Pinpoint the cell where the given text exists, returning its [x, y] midpoint coordinate. 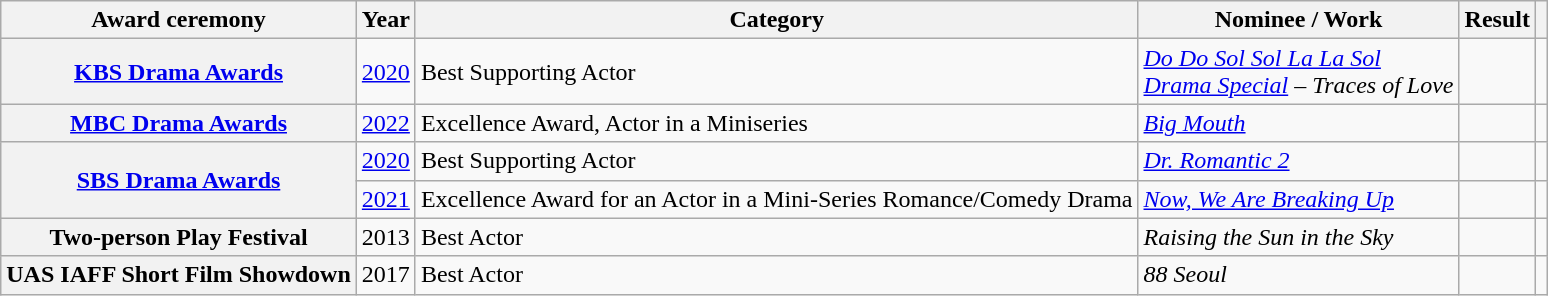
Dr. Romantic 2 [1298, 161]
2022 [386, 123]
UAS IAFF Short Film Showdown [179, 275]
Now, We Are Breaking Up [1298, 199]
Nominee / Work [1298, 20]
Category [776, 20]
88 Seoul [1298, 275]
Do Do Sol Sol La La Sol Drama Special – Traces of Love [1298, 72]
Raising the Sun in the Sky [1298, 237]
KBS Drama Awards [179, 72]
2013 [386, 237]
SBS Drama Awards [179, 180]
Result [1497, 20]
Two-person Play Festival [179, 237]
Big Mouth [1298, 123]
Award ceremony [179, 20]
2021 [386, 199]
Excellence Award, Actor in a Miniseries [776, 123]
Year [386, 20]
2017 [386, 275]
MBC Drama Awards [179, 123]
Excellence Award for an Actor in a Mini-Series Romance/Comedy Drama [776, 199]
